Search for the cell housing the specified text and yield its [x, y] center coordinate. 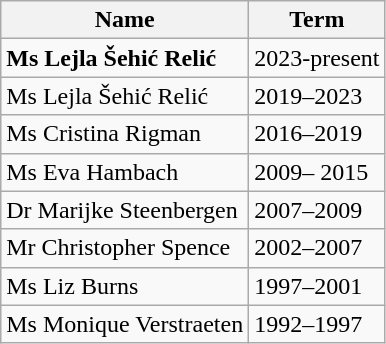
Name [125, 20]
Dr Marijke Steenbergen [125, 210]
Ms Eva Hambach [125, 172]
2007–2009 [317, 210]
Term [317, 20]
1997–2001 [317, 286]
Ms Liz Burns [125, 286]
2019–2023 [317, 96]
2016–2019 [317, 134]
Mr Christopher Spence [125, 248]
Ms Cristina Rigman [125, 134]
2009– 2015 [317, 172]
2023-present [317, 58]
2002–2007 [317, 248]
1992–1997 [317, 324]
Ms Monique Verstraeten [125, 324]
